Output the [X, Y] coordinate of the center of the cell containing the given text.  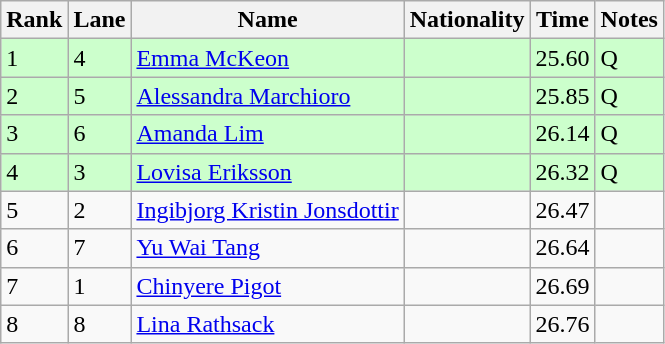
25.85 [562, 96]
26.14 [562, 134]
Amanda Lim [268, 134]
Yu Wai Tang [268, 248]
Emma McKeon [268, 58]
Lina Rathsack [268, 324]
Lovisa Eriksson [268, 172]
25.60 [562, 58]
26.47 [562, 210]
26.69 [562, 286]
Name [268, 20]
Rank [34, 20]
Chinyere Pigot [268, 286]
26.76 [562, 324]
Lane [100, 20]
Nationality [467, 20]
26.64 [562, 248]
Alessandra Marchioro [268, 96]
Time [562, 20]
Ingibjorg Kristin Jonsdottir [268, 210]
Notes [629, 20]
26.32 [562, 172]
